Scan for the cell matching the given text and deliver its (X, Y) coordinate at center. 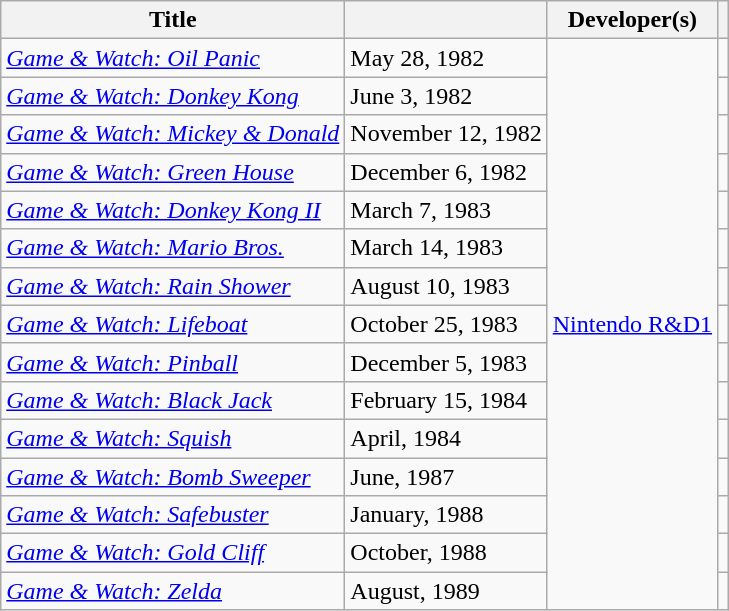
May 28, 1982 (446, 58)
March 7, 1983 (446, 210)
Game & Watch: Safebuster (173, 515)
Title (173, 20)
April, 1984 (446, 438)
December 5, 1983 (446, 362)
Nintendo R&D1 (632, 324)
Game & Watch: Lifeboat (173, 324)
October, 1988 (446, 553)
Game & Watch: Squish (173, 438)
Game & Watch: Donkey Kong II (173, 210)
Game & Watch: Gold Cliff (173, 553)
Game & Watch: Pinball (173, 362)
June 3, 1982 (446, 96)
November 12, 1982 (446, 134)
Developer(s) (632, 20)
August, 1989 (446, 591)
Game & Watch: Oil Panic (173, 58)
Game & Watch: Mario Bros. (173, 248)
August 10, 1983 (446, 286)
March 14, 1983 (446, 248)
Game & Watch: Rain Shower (173, 286)
Game & Watch: Black Jack (173, 400)
Game & Watch: Bomb Sweeper (173, 477)
June, 1987 (446, 477)
December 6, 1982 (446, 172)
Game & Watch: Zelda (173, 591)
January, 1988 (446, 515)
Game & Watch: Mickey & Donald (173, 134)
February 15, 1984 (446, 400)
October 25, 1983 (446, 324)
Game & Watch: Donkey Kong (173, 96)
Game & Watch: Green House (173, 172)
